Pinpoint the cell where the given text exists, returning its [X, Y] midpoint coordinate. 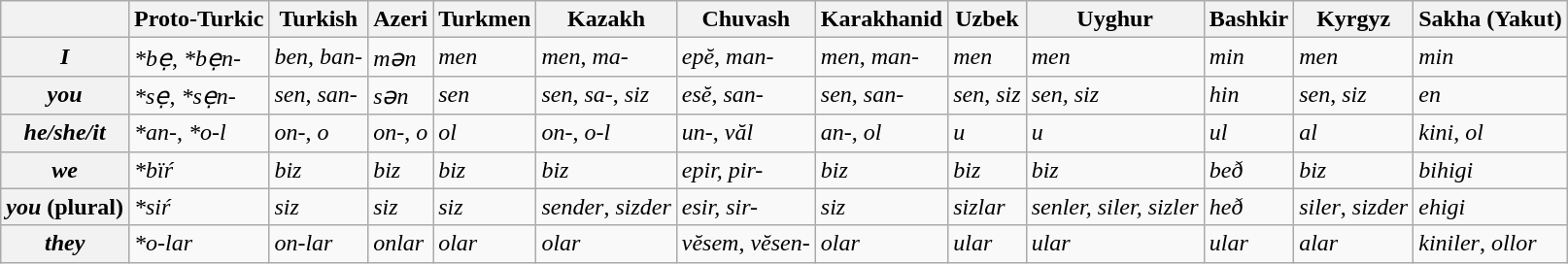
un-, văl [746, 133]
*siŕ [198, 207]
Karakhanid [881, 19]
Kazakh [606, 19]
epir, pir- [746, 170]
sen, sa-, siz [606, 95]
sen [485, 95]
we [65, 170]
vĕsem, vĕsen- [746, 244]
ehigi [1490, 207]
ul [1248, 133]
*sẹ, *sẹn- [198, 95]
an-, ol [881, 133]
hin [1248, 95]
kiniler, ollor [1490, 244]
on-, o-l [606, 133]
you [65, 95]
on-lar [319, 244]
en [1490, 95]
kini, ol [1490, 133]
Turkish [319, 19]
*an-, *o-l [198, 133]
*bïŕ [198, 170]
sender, sizder [606, 207]
they [65, 244]
Uzbek [987, 19]
Bashkir [1248, 19]
beð [1248, 170]
ol [485, 133]
esir, sir- [746, 207]
Chuvash [746, 19]
*o-lar [198, 244]
men, man- [881, 57]
I [65, 57]
esĕ, san- [746, 95]
Azeri [400, 19]
you (plural) [65, 207]
sən [400, 95]
ben, ban- [319, 57]
senler, siler, sizler [1115, 207]
men, ma- [606, 57]
*bẹ, *bẹn- [198, 57]
al [1354, 133]
siler, sizder [1354, 207]
Sakha (Yakut) [1490, 19]
Proto-Turkic [198, 19]
alar [1354, 244]
epĕ, man- [746, 57]
heð [1248, 207]
he/she/it [65, 133]
Kyrgyz [1354, 19]
sizlar [987, 207]
mən [400, 57]
bihigi [1490, 170]
onlar [400, 244]
Uyghur [1115, 19]
Turkmen [485, 19]
